Detect which cell encompasses the target text, then output its [x, y] center coordinate. 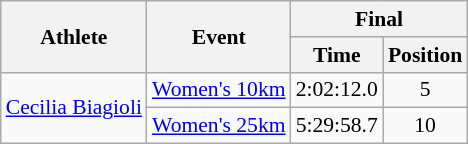
5 [425, 90]
Final [380, 19]
2:02:12.0 [337, 90]
Event [219, 36]
Cecilia Biagioli [74, 108]
Time [337, 55]
10 [425, 126]
Women's 25km [219, 126]
Women's 10km [219, 90]
Position [425, 55]
Athlete [74, 36]
5:29:58.7 [337, 126]
